Find where the given text appears and provide that cell's center as [X, Y] coordinate. 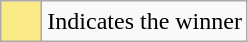
Indicates the winner [145, 22]
